Pinpoint the cell where the given text exists, returning its (X, Y) midpoint coordinate. 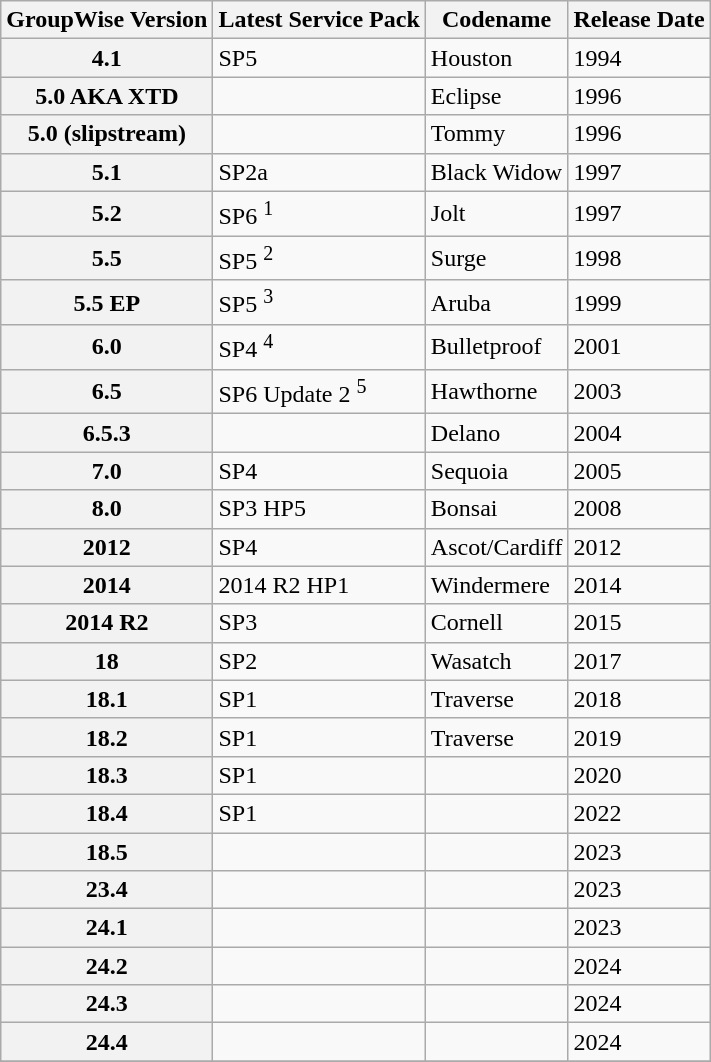
23.4 (107, 890)
2017 (639, 661)
SP5 2 (319, 258)
Ascot/Cardiff (496, 547)
Bulletproof (496, 348)
Aruba (496, 302)
24.1 (107, 928)
2003 (639, 392)
SP3 HP5 (319, 509)
2019 (639, 737)
2008 (639, 509)
2018 (639, 699)
Wasatch (496, 661)
24.4 (107, 1042)
Surge (496, 258)
2022 (639, 813)
1998 (639, 258)
18.4 (107, 813)
Windermere (496, 585)
5.5 EP (107, 302)
SP5 3 (319, 302)
6.5.3 (107, 433)
SP4 4 (319, 348)
SP3 (319, 623)
5.0 AKA XTD (107, 96)
SP6 Update 2 5 (319, 392)
5.0 (slipstream) (107, 134)
Tommy (496, 134)
6.5 (107, 392)
SP2a (319, 172)
SP6 1 (319, 214)
4.1 (107, 58)
Delano (496, 433)
2001 (639, 348)
2015 (639, 623)
2005 (639, 471)
Sequoia (496, 471)
18.3 (107, 775)
Eclipse (496, 96)
SP5 (319, 58)
18.2 (107, 737)
24.3 (107, 1004)
5.5 (107, 258)
Jolt (496, 214)
6.0 (107, 348)
2014 R2 HP1 (319, 585)
7.0 (107, 471)
2004 (639, 433)
SP2 (319, 661)
24.2 (107, 966)
5.1 (107, 172)
18.1 (107, 699)
Cornell (496, 623)
5.2 (107, 214)
1999 (639, 302)
2020 (639, 775)
Codename (496, 20)
2014 R2 (107, 623)
Release Date (639, 20)
Black Widow (496, 172)
GroupWise Version (107, 20)
18.5 (107, 852)
Houston (496, 58)
1994 (639, 58)
Latest Service Pack (319, 20)
18 (107, 661)
8.0 (107, 509)
Hawthorne (496, 392)
Bonsai (496, 509)
